Extract the (x, y) coordinate from the center of the cell holding the provided text.  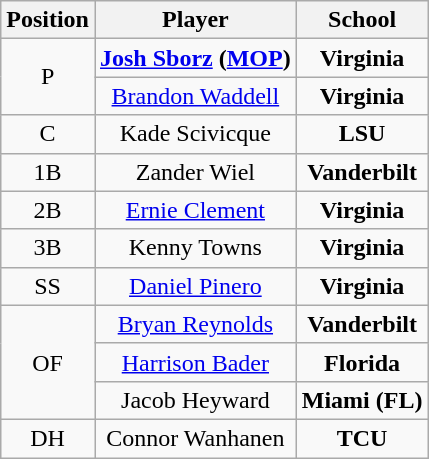
DH (48, 438)
LSU (362, 134)
TCU (362, 438)
Zander Wiel (195, 172)
SS (48, 286)
Position (48, 20)
Kade Scivicque (195, 134)
Jacob Heyward (195, 400)
Harrison Bader (195, 362)
Josh Sborz (MOP) (195, 58)
Bryan Reynolds (195, 324)
P (48, 77)
Connor Wanhanen (195, 438)
OF (48, 362)
Miami (FL) (362, 400)
Brandon Waddell (195, 96)
Player (195, 20)
Daniel Pinero (195, 286)
Florida (362, 362)
Ernie Clement (195, 210)
3B (48, 248)
School (362, 20)
Kenny Towns (195, 248)
1B (48, 172)
2B (48, 210)
C (48, 134)
